For the text-containing cell, return its midpoint in (X, Y) coordinate format. 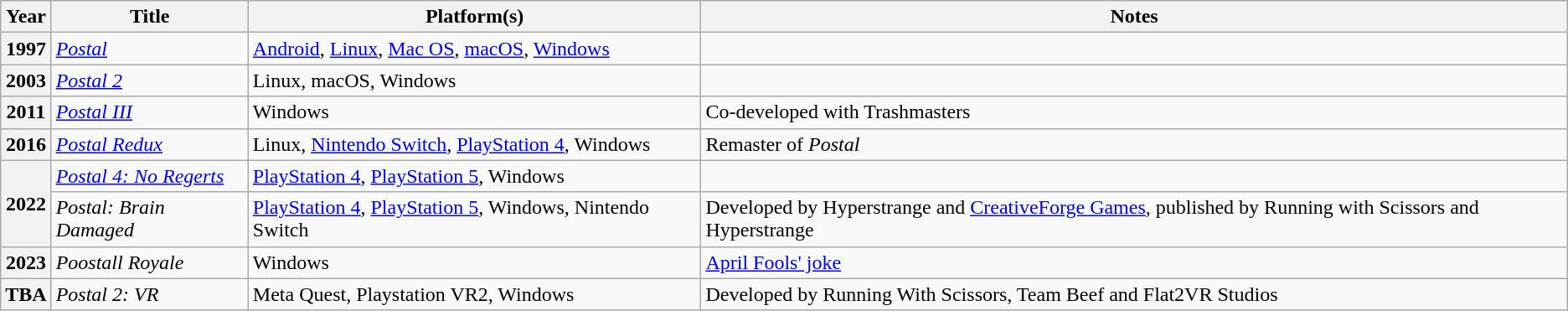
Year (26, 17)
Developed by Hyperstrange and CreativeForge Games, published by Running with Scissors and Hyperstrange (1134, 220)
PlayStation 4, PlayStation 5, Windows, Nintendo Switch (474, 220)
TBA (26, 294)
2016 (26, 144)
Poostall Royale (149, 262)
2011 (26, 112)
Postal: Brain Damaged (149, 220)
Notes (1134, 17)
Postal 4: No Regerts (149, 176)
Platform(s) (474, 17)
Postal III (149, 112)
1997 (26, 49)
2023 (26, 262)
Postal (149, 49)
Meta Quest, Playstation VR2, Windows (474, 294)
Postal 2 (149, 80)
Title (149, 17)
April Fools' joke (1134, 262)
PlayStation 4, PlayStation 5, Windows (474, 176)
Developed by Running With Scissors, Team Beef and Flat2VR Studios (1134, 294)
2003 (26, 80)
Postal 2: VR (149, 294)
Postal Redux (149, 144)
Linux, Nintendo Switch, PlayStation 4, Windows (474, 144)
Android, Linux, Mac OS, macOS, Windows (474, 49)
Remaster of Postal (1134, 144)
2022 (26, 203)
Co-developed with Trashmasters (1134, 112)
Linux, macOS, Windows (474, 80)
